Provide the [X, Y] coordinate of the cell's center where the given text is located.  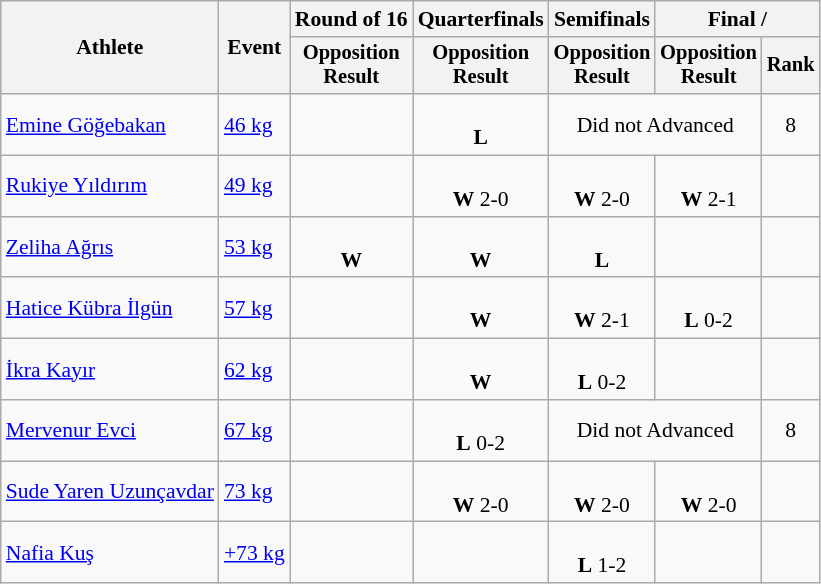
Zeliha Ağrıs [110, 248]
Rukiye Yıldırım [110, 186]
Quarterfinals [481, 19]
53 kg [254, 248]
67 kg [254, 430]
Rank [791, 66]
+73 kg [254, 552]
Nafia Kuş [110, 552]
Event [254, 48]
Hatice Kübra İlgün [110, 308]
57 kg [254, 308]
49 kg [254, 186]
73 kg [254, 492]
62 kg [254, 370]
Mervenur Evci [110, 430]
L 1-2 [602, 552]
Semifinals [602, 19]
46 kg [254, 124]
Athlete [110, 48]
Emine Göğebakan [110, 124]
İkra Kayır [110, 370]
Round of 16 [352, 19]
Final / [737, 19]
Sude Yaren Uzunçavdar [110, 492]
